Pinpoint the cell where the given text exists, returning its [X, Y] midpoint coordinate. 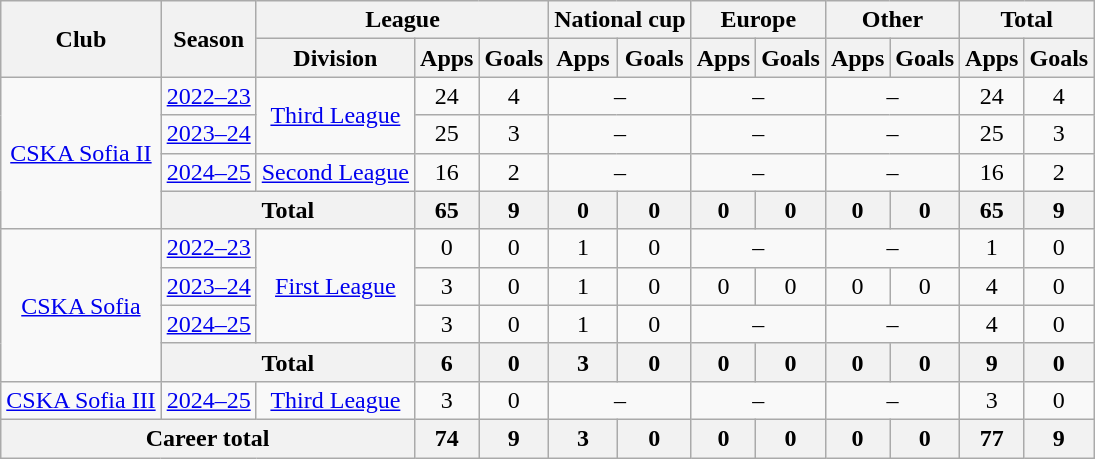
74 [447, 438]
Other [892, 20]
Second League [335, 172]
CSKA Sofia III [81, 400]
Season [208, 39]
League [402, 20]
First League [335, 286]
Europe [758, 20]
Club [81, 39]
CSKA Sofia [81, 305]
CSKA Sofia II [81, 153]
6 [447, 362]
77 [992, 438]
Division [335, 58]
Career total [208, 438]
National cup [620, 20]
